Capture the cell that displays the provided text and extract its (x, y) central coordinate. 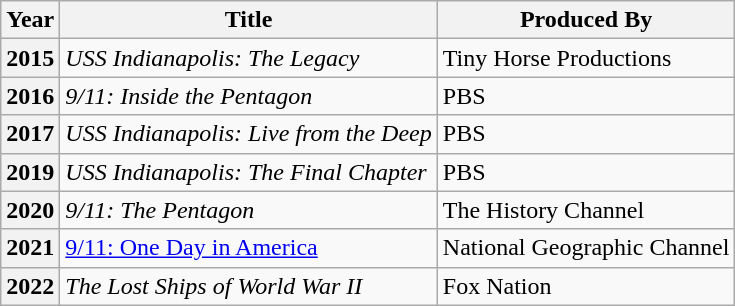
Fox Nation (586, 286)
2016 (30, 96)
Year (30, 20)
2020 (30, 210)
2017 (30, 134)
Produced By (586, 20)
USS Indianapolis: The Legacy (248, 58)
2022 (30, 286)
USS Indianapolis: The Final Chapter (248, 172)
9/11: The Pentagon (248, 210)
The History Channel (586, 210)
National Geographic Channel (586, 248)
9/11: One Day in America (248, 248)
The Lost Ships of World War II (248, 286)
9/11: Inside the Pentagon (248, 96)
2021 (30, 248)
USS Indianapolis: Live from the Deep (248, 134)
Title (248, 20)
2019 (30, 172)
Tiny Horse Productions (586, 58)
2015 (30, 58)
